Output the [x, y] coordinate of the center of the cell containing the given text.  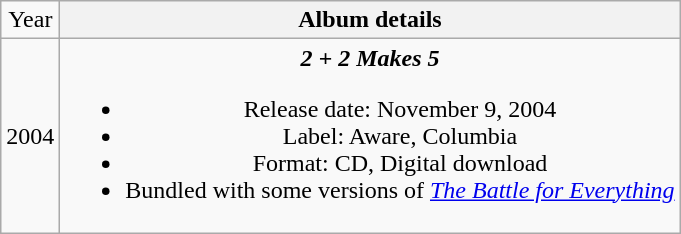
Year [30, 20]
Album details [370, 20]
2 + 2 Makes 5Release date: November 9, 2004Label: Aware, ColumbiaFormat: CD, Digital downloadBundled with some versions of The Battle for Everything [370, 136]
2004 [30, 136]
